Return [X, Y] of the center of cell containing provided text 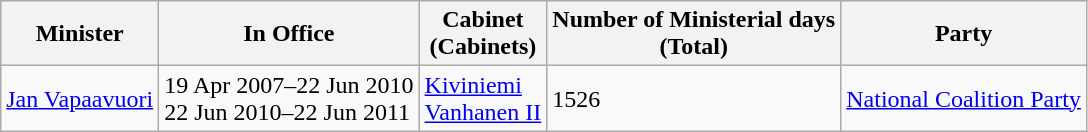
1526 [694, 98]
In Office [289, 34]
Minister [80, 34]
Party [964, 34]
Number of Ministerial days (Total) [694, 34]
19 Apr 2007–22 Jun 201022 Jun 2010–22 Jun 2011 [289, 98]
Jan Vapaavuori [80, 98]
KiviniemiVanhanen II [483, 98]
National Coalition Party [964, 98]
Cabinet(Cabinets) [483, 34]
